Return the [X, Y] coordinate for the center point of the cell that contains the specified text.  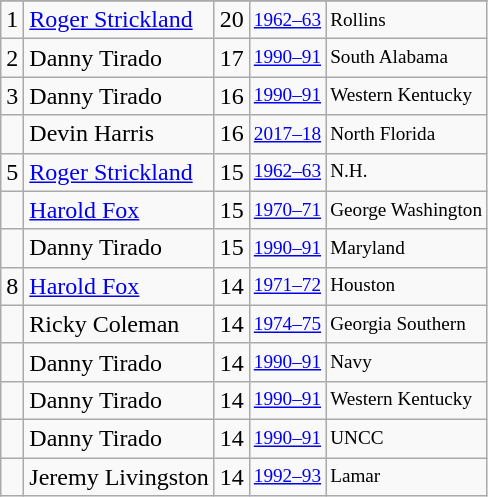
Ricky Coleman [119, 324]
Georgia Southern [406, 324]
5 [12, 172]
South Alabama [406, 58]
Jeremy Livingston [119, 477]
George Washington [406, 210]
Lamar [406, 477]
8 [12, 286]
2 [12, 58]
N.H. [406, 172]
North Florida [406, 134]
3 [12, 96]
UNCC [406, 438]
Houston [406, 286]
1974–75 [287, 324]
20 [232, 20]
17 [232, 58]
2017–18 [287, 134]
Rollins [406, 20]
1 [12, 20]
Devin Harris [119, 134]
Navy [406, 362]
1992–93 [287, 477]
1971–72 [287, 286]
Maryland [406, 248]
1970–71 [287, 210]
